Search for the cell housing the specified text and yield its (X, Y) center coordinate. 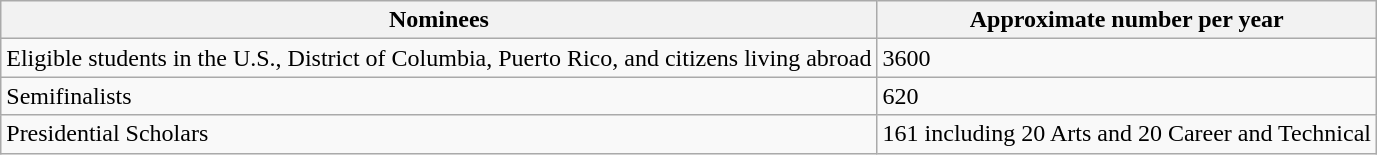
3600 (1126, 58)
161 including 20 Arts and 20 Career and Technical (1126, 134)
Eligible students in the U.S., District of Columbia, Puerto Rico, and citizens living abroad (439, 58)
Approximate number per year (1126, 20)
Semifinalists (439, 96)
620 (1126, 96)
Presidential Scholars (439, 134)
Nominees (439, 20)
